Identify which cell holds the provided text, then report its [X, Y] central coordinate. 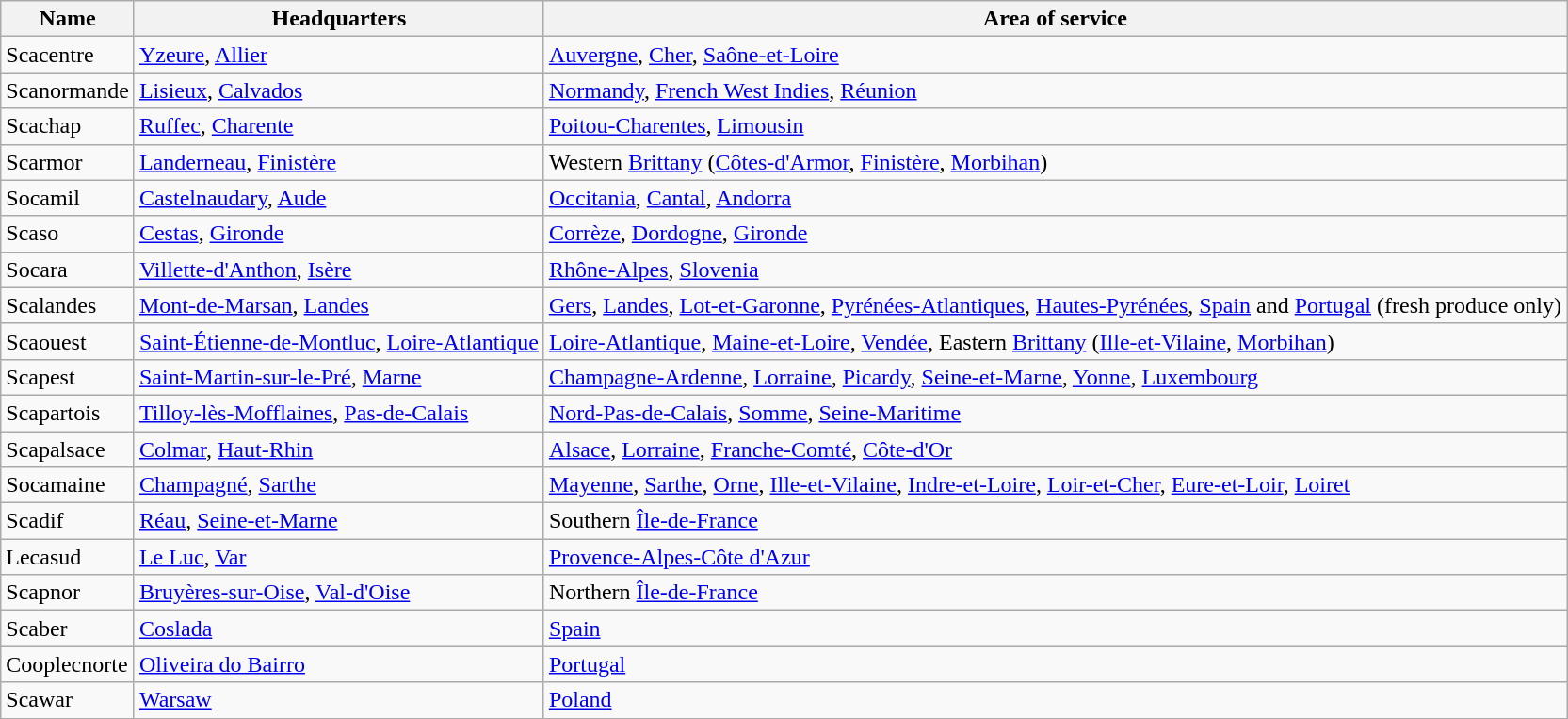
Réau, Seine-et-Marne [339, 521]
Scapartois [68, 413]
Scadif [68, 521]
Corrèze, Dordogne, Gironde [1055, 234]
Scapalsace [68, 449]
Scalandes [68, 305]
Landerneau, Finistère [339, 162]
Tilloy-lès-Mofflaines, Pas-de-Calais [339, 413]
Gers, Landes, Lot-et-Garonne, Pyrénées-Atlantiques, Hautes-Pyrénées, Spain and Portugal (fresh produce only) [1055, 305]
Scarmor [68, 162]
Portugal [1055, 664]
Le Luc, Var [339, 557]
Colmar, Haut-Rhin [339, 449]
Socamil [68, 198]
Saint-Étienne-de-Montluc, Loire-Atlantique [339, 341]
Area of service [1055, 19]
Nord-Pas-de-Calais, Somme, Seine-Maritime [1055, 413]
Cooplecnorte [68, 664]
Scapest [68, 377]
Scapnor [68, 593]
Ruffec, Charente [339, 126]
Scaso [68, 234]
Mont-de-Marsan, Landes [339, 305]
Name [68, 19]
Lecasud [68, 557]
Bruyères-sur-Oise, Val-d'Oise [339, 593]
Loire-Atlantique, Maine-et-Loire, Vendée, Eastern Brittany (Ille-et-Vilaine, Morbihan) [1055, 341]
Castelnaudary, Aude [339, 198]
Scawar [68, 700]
Occitania, Cantal, Andorra [1055, 198]
Oliveira do Bairro [339, 664]
Scaouest [68, 341]
Yzeure, Allier [339, 55]
Scachap [68, 126]
Auvergne, Cher, Saône-et-Loire [1055, 55]
Villette-d'Anthon, Isère [339, 270]
Poland [1055, 700]
Rhône-Alpes, Slovenia [1055, 270]
Scaber [68, 629]
Alsace, Lorraine, Franche-Comté, Côte-d'Or [1055, 449]
Provence-Alpes-Côte d'Azur [1055, 557]
Northern Île-de-France [1055, 593]
Western Brittany (Côtes-d'Armor, Finistère, Morbihan) [1055, 162]
Spain [1055, 629]
Lisieux, Calvados [339, 90]
Cestas, Gironde [339, 234]
Coslada [339, 629]
Champagné, Sarthe [339, 485]
Socara [68, 270]
Headquarters [339, 19]
Warsaw [339, 700]
Saint-Martin-sur-le-Pré, Marne [339, 377]
Socamaine [68, 485]
Poitou-Charentes, Limousin [1055, 126]
Scanormande [68, 90]
Champagne-Ardenne, Lorraine, Picardy, Seine-et-Marne, Yonne, Luxembourg [1055, 377]
Mayenne, Sarthe, Orne, Ille-et-Vilaine, Indre-et-Loire, Loir-et-Cher, Eure-et-Loir, Loiret [1055, 485]
Scacentre [68, 55]
Normandy, French West Indies, Réunion [1055, 90]
Southern Île-de-France [1055, 521]
